Capture the cell that displays the provided text and extract its (X, Y) central coordinate. 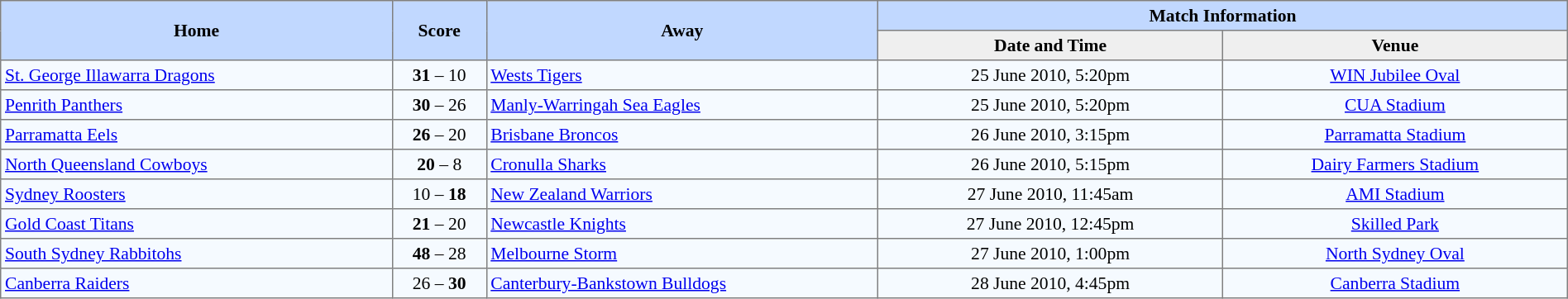
AMI Stadium (1394, 194)
CUA Stadium (1394, 105)
Manly-Warringah Sea Eagles (682, 105)
Gold Coast Titans (197, 224)
Penrith Panthers (197, 105)
Canberra Raiders (197, 283)
Parramatta Eels (197, 135)
St. George Illawarra Dragons (197, 75)
Venue (1394, 45)
South Sydney Rabbitohs (197, 254)
Newcastle Knights (682, 224)
Canterbury-Bankstown Bulldogs (682, 283)
Away (682, 31)
New Zealand Warriors (682, 194)
30 – 26 (439, 105)
Score (439, 31)
Parramatta Stadium (1394, 135)
27 June 2010, 12:45pm (1050, 224)
26 June 2010, 3:15pm (1050, 135)
Wests Tigers (682, 75)
26 – 20 (439, 135)
WIN Jubilee Oval (1394, 75)
10 – 18 (439, 194)
Skilled Park (1394, 224)
Canberra Stadium (1394, 283)
Match Information (1223, 16)
31 – 10 (439, 75)
27 June 2010, 1:00pm (1050, 254)
Date and Time (1050, 45)
Sydney Roosters (197, 194)
21 – 20 (439, 224)
20 – 8 (439, 164)
North Queensland Cowboys (197, 164)
26 June 2010, 5:15pm (1050, 164)
Cronulla Sharks (682, 164)
48 – 28 (439, 254)
North Sydney Oval (1394, 254)
Melbourne Storm (682, 254)
Home (197, 31)
Dairy Farmers Stadium (1394, 164)
Brisbane Broncos (682, 135)
27 June 2010, 11:45am (1050, 194)
26 – 30 (439, 283)
28 June 2010, 4:45pm (1050, 283)
